Return the [x, y] coordinate for the center point of the cell that contains the specified text.  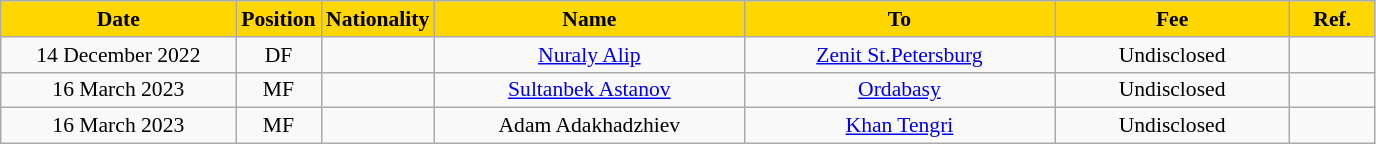
Ordabasy [899, 90]
DF [278, 55]
Sultanbek Astanov [589, 90]
Nationality [378, 19]
Zenit St.Petersburg [899, 55]
Position [278, 19]
Ref. [1332, 19]
14 December 2022 [118, 55]
To [899, 19]
Date [118, 19]
Nuraly Alip [589, 55]
Khan Tengri [899, 126]
Fee [1172, 19]
Name [589, 19]
Adam Adakhadzhiev [589, 126]
